From the cell containing the given text, extract its center point as (X, Y) coordinate. 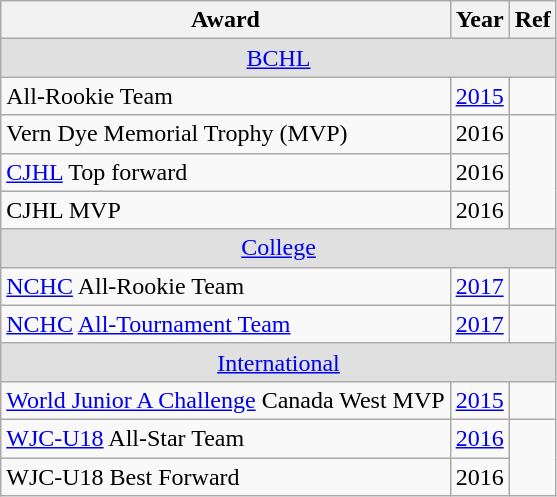
World Junior A Challenge Canada West MVP (226, 400)
NCHC All-Rookie Team (226, 286)
Ref (532, 20)
Vern Dye Memorial Trophy (MVP) (226, 134)
All-Rookie Team (226, 96)
CJHL MVP (226, 210)
College (278, 248)
International (278, 362)
BCHL (278, 58)
Award (226, 20)
Year (480, 20)
WJC-U18 All-Star Team (226, 438)
NCHC All-Tournament Team (226, 324)
WJC-U18 Best Forward (226, 477)
CJHL Top forward (226, 172)
